Provide the (X, Y) coordinate of the cell's center where the given text is located.  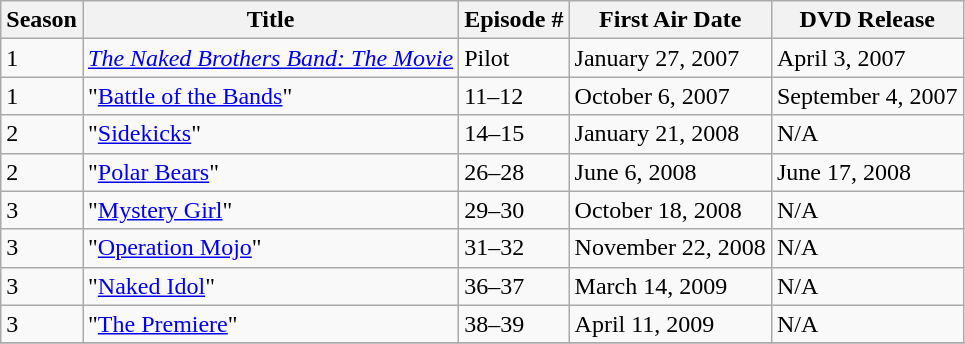
November 22, 2008 (670, 248)
April 3, 2007 (867, 58)
DVD Release (867, 20)
"Mystery Girl" (270, 210)
The Naked Brothers Band: The Movie (270, 58)
"The Premiere" (270, 324)
Season (42, 20)
Pilot (514, 58)
September 4, 2007 (867, 96)
36–37 (514, 286)
"Sidekicks" (270, 134)
Title (270, 20)
October 18, 2008 (670, 210)
29–30 (514, 210)
June 17, 2008 (867, 172)
11–12 (514, 96)
"Battle of the Bands" (270, 96)
31–32 (514, 248)
Episode # (514, 20)
First Air Date (670, 20)
26–28 (514, 172)
March 14, 2009 (670, 286)
14–15 (514, 134)
January 27, 2007 (670, 58)
April 11, 2009 (670, 324)
"Polar Bears" (270, 172)
38–39 (514, 324)
June 6, 2008 (670, 172)
October 6, 2007 (670, 96)
"Operation Mojo" (270, 248)
"Naked Idol" (270, 286)
January 21, 2008 (670, 134)
